Output the (X, Y) coordinate of the center of the cell containing the given text.  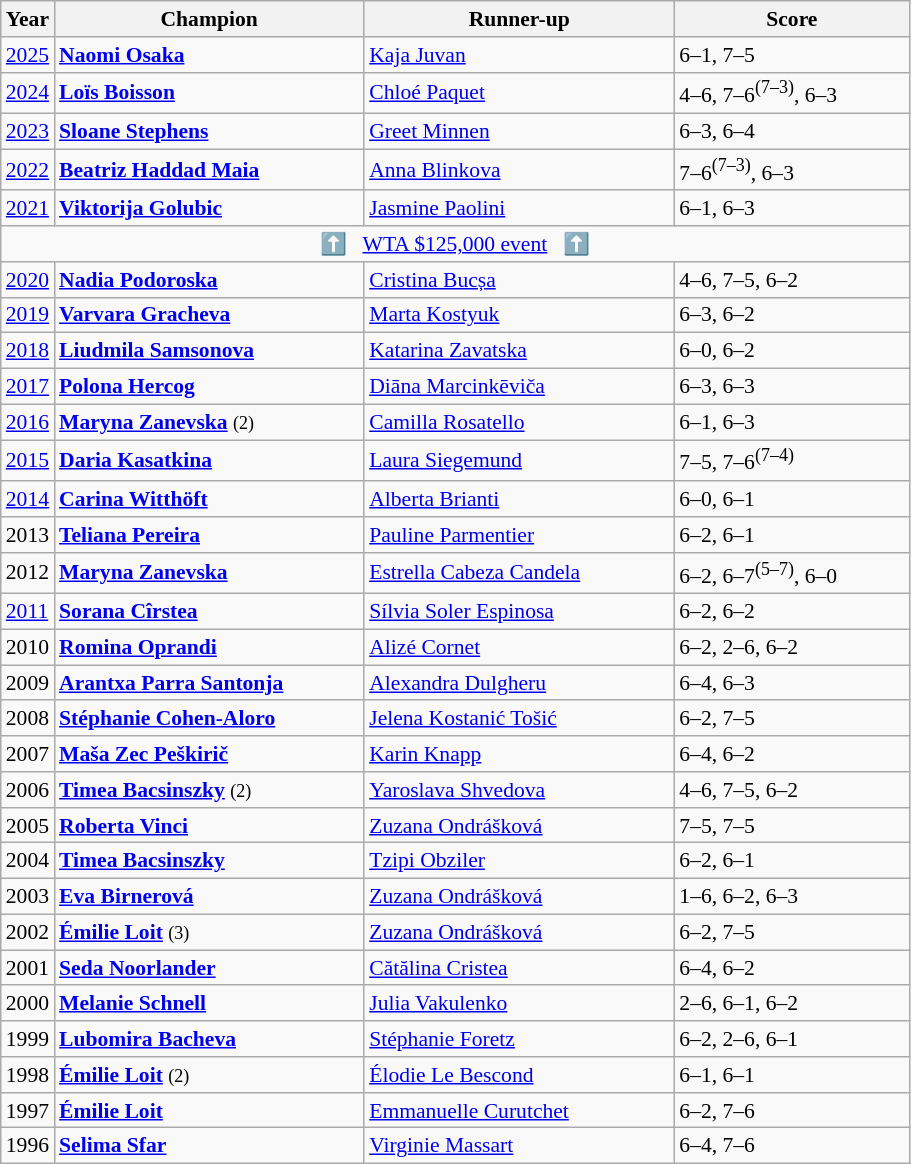
Sloane Stephens (209, 132)
Seda Noorlander (209, 968)
6–0, 6–1 (792, 499)
Katarina Zavatska (519, 351)
Maryna Zanevska (2) (209, 422)
7–5, 7–5 (792, 826)
7–6(7–3), 6–3 (792, 170)
Maryna Zanevska (209, 574)
2017 (28, 387)
Viktorija Golubic (209, 209)
2014 (28, 499)
⬆️ WTA $125,000 event ⬆️ (456, 244)
Naomi Osaka (209, 55)
6–2, 6–2 (792, 612)
2012 (28, 574)
Estrella Cabeza Candela (519, 574)
2000 (28, 1004)
7–5, 7–6(7–4) (792, 460)
Karin Knapp (519, 754)
6–1, 6–1 (792, 1075)
Melanie Schnell (209, 1004)
6–3, 6–3 (792, 387)
2011 (28, 612)
Score (792, 19)
Timea Bacsinszky (2) (209, 790)
6–4, 7–6 (792, 1146)
Yaroslava Shvedova (519, 790)
6–2, 6–7(5–7), 6–0 (792, 574)
Runner-up (519, 19)
Cătălina Cristea (519, 968)
2001 (28, 968)
1999 (28, 1039)
2018 (28, 351)
1996 (28, 1146)
Kaja Juvan (519, 55)
Timea Bacsinszky (209, 861)
2015 (28, 460)
6–2, 7–6 (792, 1111)
Pauline Parmentier (519, 535)
Virginie Massart (519, 1146)
Chloé Paquet (519, 92)
Alberta Brianti (519, 499)
Teliana Pereira (209, 535)
Tzipi Obziler (519, 861)
Greet Minnen (519, 132)
2008 (28, 719)
6–0, 6–2 (792, 351)
Polona Hercog (209, 387)
2019 (28, 316)
2013 (28, 535)
Champion (209, 19)
Anna Blinkova (519, 170)
Stéphanie Foretz (519, 1039)
Jelena Kostanić Tošić (519, 719)
1998 (28, 1075)
2006 (28, 790)
2–6, 6–1, 6–2 (792, 1004)
6–3, 6–4 (792, 132)
Liudmila Samsonova (209, 351)
2021 (28, 209)
Émilie Loit (3) (209, 933)
Maša Zec Peškirič (209, 754)
2002 (28, 933)
Lubomira Bacheva (209, 1039)
2020 (28, 280)
Selima Sfar (209, 1146)
Diāna Marcinkēviča (519, 387)
Nadia Podoroska (209, 280)
2003 (28, 897)
Camilla Rosatello (519, 422)
Sorana Cîrstea (209, 612)
Sílvia Soler Espinosa (519, 612)
1–6, 6–2, 6–3 (792, 897)
Beatriz Haddad Maia (209, 170)
2022 (28, 170)
Alizé Cornet (519, 648)
Alexandra Dulgheru (519, 683)
Romina Oprandi (209, 648)
2009 (28, 683)
Jasmine Paolini (519, 209)
Élodie Le Bescond (519, 1075)
6–2, 2–6, 6–2 (792, 648)
2023 (28, 132)
Roberta Vinci (209, 826)
6–1, 7–5 (792, 55)
6–3, 6–2 (792, 316)
Marta Kostyuk (519, 316)
2024 (28, 92)
Émilie Loit (2) (209, 1075)
Stéphanie Cohen-Aloro (209, 719)
Arantxa Parra Santonja (209, 683)
6–4, 6–3 (792, 683)
Julia Vakulenko (519, 1004)
Daria Kasatkina (209, 460)
Eva Birnerová (209, 897)
Émilie Loit (209, 1111)
2025 (28, 55)
Year (28, 19)
2005 (28, 826)
Loïs Boisson (209, 92)
2007 (28, 754)
Varvara Gracheva (209, 316)
2004 (28, 861)
Carina Witthöft (209, 499)
Cristina Bucșa (519, 280)
2016 (28, 422)
6–2, 2–6, 6–1 (792, 1039)
4–6, 7–6(7–3), 6–3 (792, 92)
Emmanuelle Curutchet (519, 1111)
Laura Siegemund (519, 460)
1997 (28, 1111)
2010 (28, 648)
